Determine the (x, y) coordinate at the center of the cell enclosing the given text.  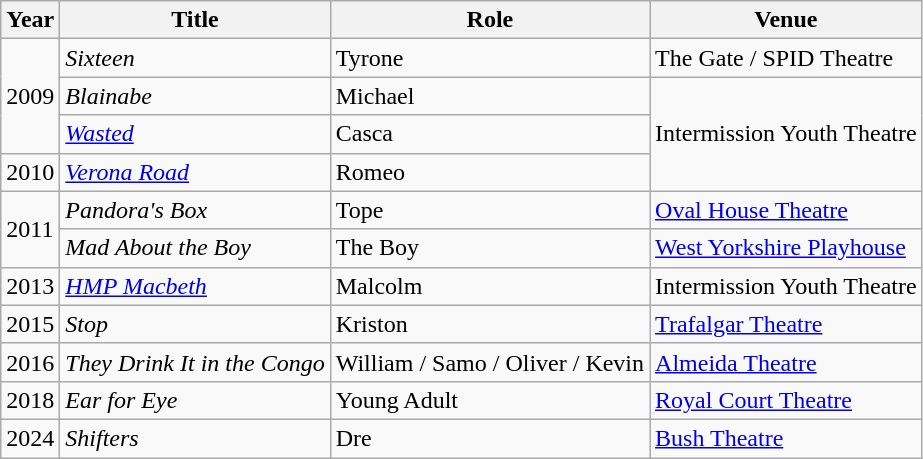
Blainabe (195, 96)
Title (195, 20)
Tyrone (490, 58)
Trafalgar Theatre (786, 324)
Sixteen (195, 58)
Bush Theatre (786, 438)
2013 (30, 286)
Young Adult (490, 400)
Royal Court Theatre (786, 400)
2009 (30, 96)
Shifters (195, 438)
Stop (195, 324)
The Boy (490, 248)
They Drink It in the Congo (195, 362)
Tope (490, 210)
2016 (30, 362)
HMP Macbeth (195, 286)
Ear for Eye (195, 400)
2024 (30, 438)
Casca (490, 134)
Year (30, 20)
2011 (30, 229)
Michael (490, 96)
Romeo (490, 172)
Venue (786, 20)
Kriston (490, 324)
Verona Road (195, 172)
Role (490, 20)
2015 (30, 324)
Malcolm (490, 286)
Mad About the Boy (195, 248)
The Gate / SPID Theatre (786, 58)
Almeida Theatre (786, 362)
West Yorkshire Playhouse (786, 248)
2018 (30, 400)
Wasted (195, 134)
Oval House Theatre (786, 210)
William / Samo / Oliver / Kevin (490, 362)
2010 (30, 172)
Dre (490, 438)
Pandora's Box (195, 210)
